From the cell containing the given text, extract its center point as (X, Y) coordinate. 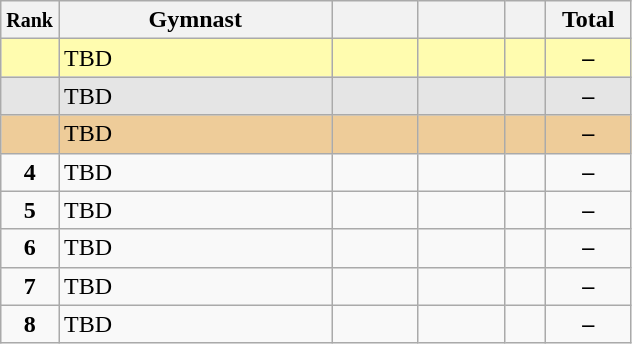
Gymnast (195, 20)
8 (30, 324)
Total (588, 20)
7 (30, 286)
5 (30, 210)
4 (30, 172)
Rank (30, 20)
6 (30, 248)
